Extract the [X, Y] coordinate from the center of the cell holding the provided text.  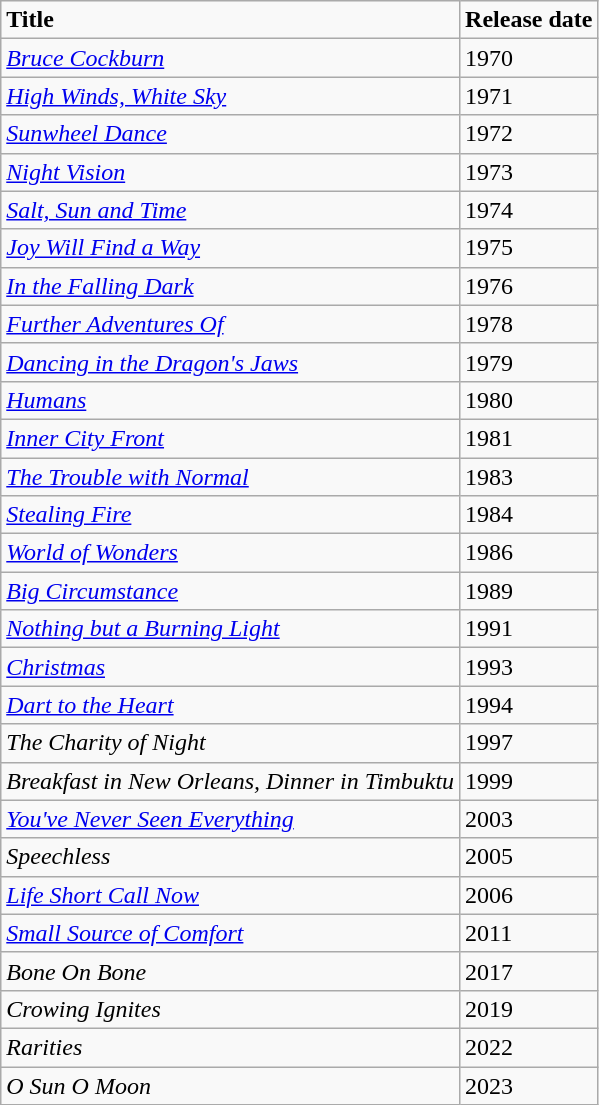
1971 [529, 96]
Inner City Front [230, 438]
Sunwheel Dance [230, 134]
Bone On Bone [230, 971]
1979 [529, 362]
1974 [529, 210]
2003 [529, 819]
Bruce Cockburn [230, 58]
O Sun O Moon [230, 1085]
Speechless [230, 857]
Dancing in the Dragon's Jaws [230, 362]
2011 [529, 933]
Title [230, 20]
1983 [529, 477]
1997 [529, 743]
The Charity of Night [230, 743]
1989 [529, 591]
Salt, Sun and Time [230, 210]
2005 [529, 857]
1975 [529, 248]
1986 [529, 553]
Crowing Ignites [230, 1009]
Christmas [230, 667]
2017 [529, 971]
1978 [529, 324]
1970 [529, 58]
2023 [529, 1085]
Joy Will Find a Way [230, 248]
1994 [529, 705]
Night Vision [230, 172]
1993 [529, 667]
Humans [230, 400]
World of Wonders [230, 553]
1973 [529, 172]
Breakfast in New Orleans, Dinner in Timbuktu [230, 781]
High Winds, White Sky [230, 96]
You've Never Seen Everything [230, 819]
Further Adventures Of [230, 324]
Small Source of Comfort [230, 933]
2019 [529, 1009]
1984 [529, 515]
1991 [529, 629]
In the Falling Dark [230, 286]
Nothing but a Burning Light [230, 629]
The Trouble with Normal [230, 477]
1976 [529, 286]
1999 [529, 781]
Release date [529, 20]
Rarities [230, 1047]
1972 [529, 134]
Stealing Fire [230, 515]
2022 [529, 1047]
1980 [529, 400]
1981 [529, 438]
2006 [529, 895]
Dart to the Heart [230, 705]
Big Circumstance [230, 591]
Life Short Call Now [230, 895]
